Detect which cell encompasses the target text, then output its [x, y] center coordinate. 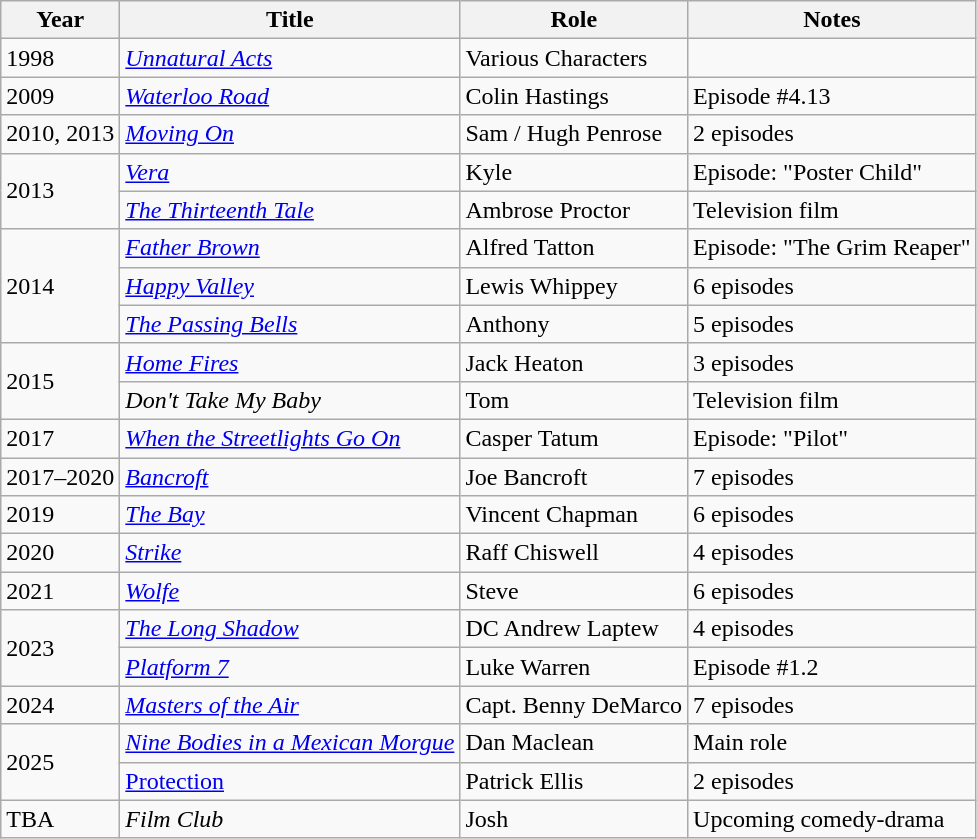
2020 [60, 553]
2010, 2013 [60, 134]
Bancroft [290, 477]
Notes [832, 20]
Wolfe [290, 591]
3 episodes [832, 362]
Home Fires [290, 362]
Jack Heaton [574, 362]
Protection [290, 781]
2009 [60, 96]
Episode #1.2 [832, 667]
Kyle [574, 172]
Episode: "Poster Child" [832, 172]
The Bay [290, 515]
2019 [60, 515]
2015 [60, 381]
2017 [60, 438]
2023 [60, 648]
2024 [60, 705]
The Thirteenth Tale [290, 210]
Upcoming comedy-drama [832, 819]
Don't Take My Baby [290, 400]
Colin Hastings [574, 96]
Episode: "Pilot" [832, 438]
Nine Bodies in a Mexican Morgue [290, 743]
Unnatural Acts [290, 58]
Role [574, 20]
Tom [574, 400]
Ambrose Proctor [574, 210]
Strike [290, 553]
Platform 7 [290, 667]
Casper Tatum [574, 438]
Luke Warren [574, 667]
Waterloo Road [290, 96]
Joe Bancroft [574, 477]
Lewis Whippey [574, 286]
Dan Maclean [574, 743]
DC Andrew Laptew [574, 629]
Main role [832, 743]
1998 [60, 58]
Happy Valley [290, 286]
Film Club [290, 819]
2014 [60, 286]
2021 [60, 591]
Masters of the Air [290, 705]
2017–2020 [60, 477]
Patrick Ellis [574, 781]
2025 [60, 762]
Moving On [290, 134]
TBA [60, 819]
Episode #4.13 [832, 96]
Father Brown [290, 248]
Anthony [574, 324]
Title [290, 20]
When the Streetlights Go On [290, 438]
The Long Shadow [290, 629]
Vera [290, 172]
Vincent Chapman [574, 515]
Steve [574, 591]
Episode: "The Grim Reaper" [832, 248]
The Passing Bells [290, 324]
Sam / Hugh Penrose [574, 134]
Year [60, 20]
2013 [60, 191]
Alfred Tatton [574, 248]
Raff Chiswell [574, 553]
5 episodes [832, 324]
Capt. Benny DeMarco [574, 705]
Various Characters [574, 58]
Josh [574, 819]
